Detect which cell encompasses the target text, then output its [X, Y] center coordinate. 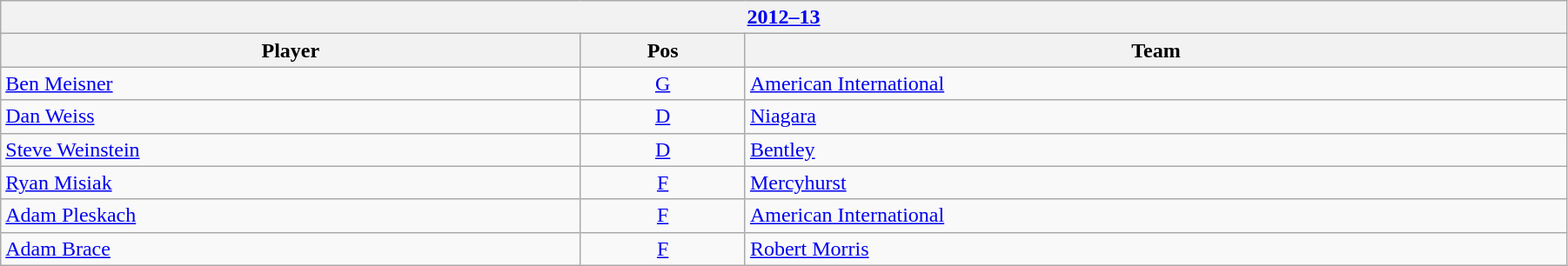
Niagara [1156, 116]
Player [291, 50]
2012–13 [784, 17]
Mercyhurst [1156, 183]
Adam Brace [291, 249]
Bentley [1156, 150]
Adam Pleskach [291, 216]
Steve Weinstein [291, 150]
Robert Morris [1156, 249]
Dan Weiss [291, 116]
Ryan Misiak [291, 183]
Pos [663, 50]
G [663, 83]
Team [1156, 50]
Ben Meisner [291, 83]
